Return [x, y] of the center of cell containing provided text 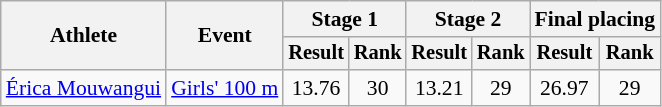
Final placing [596, 19]
Stage 2 [468, 19]
13.76 [316, 88]
Girls' 100 m [224, 88]
13.21 [439, 88]
Event [224, 36]
26.97 [565, 88]
Stage 1 [344, 19]
Érica Mouwangui [84, 88]
30 [378, 88]
Athlete [84, 36]
